Capture the cell that displays the provided text and extract its [x, y] central coordinate. 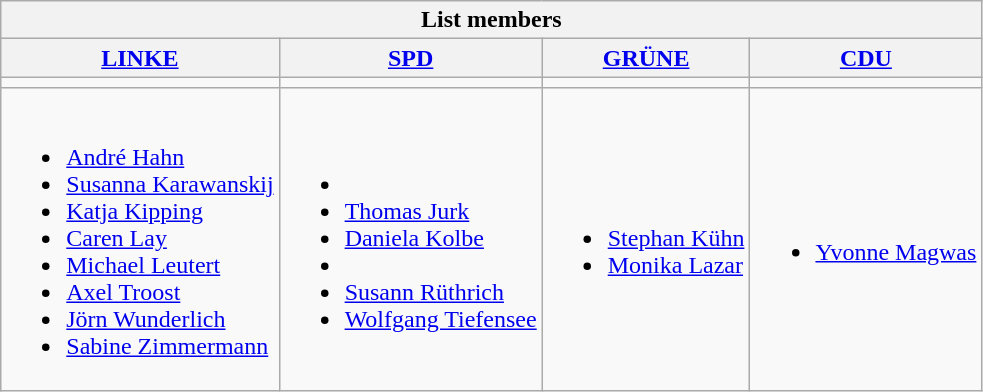
LINKE [140, 58]
Stephan KühnMonika Lazar [646, 239]
Yvonne Magwas [866, 239]
Thomas JurkDaniela KolbeSusann RüthrichWolfgang Tiefensee [410, 239]
GRÜNE [646, 58]
André HahnSusanna KarawanskijKatja KippingCaren LayMichael LeutertAxel TroostJörn WunderlichSabine Zimmermann [140, 239]
List members [492, 20]
SPD [410, 58]
CDU [866, 58]
